Determine the [x, y] coordinate at the center of the cell enclosing the given text.  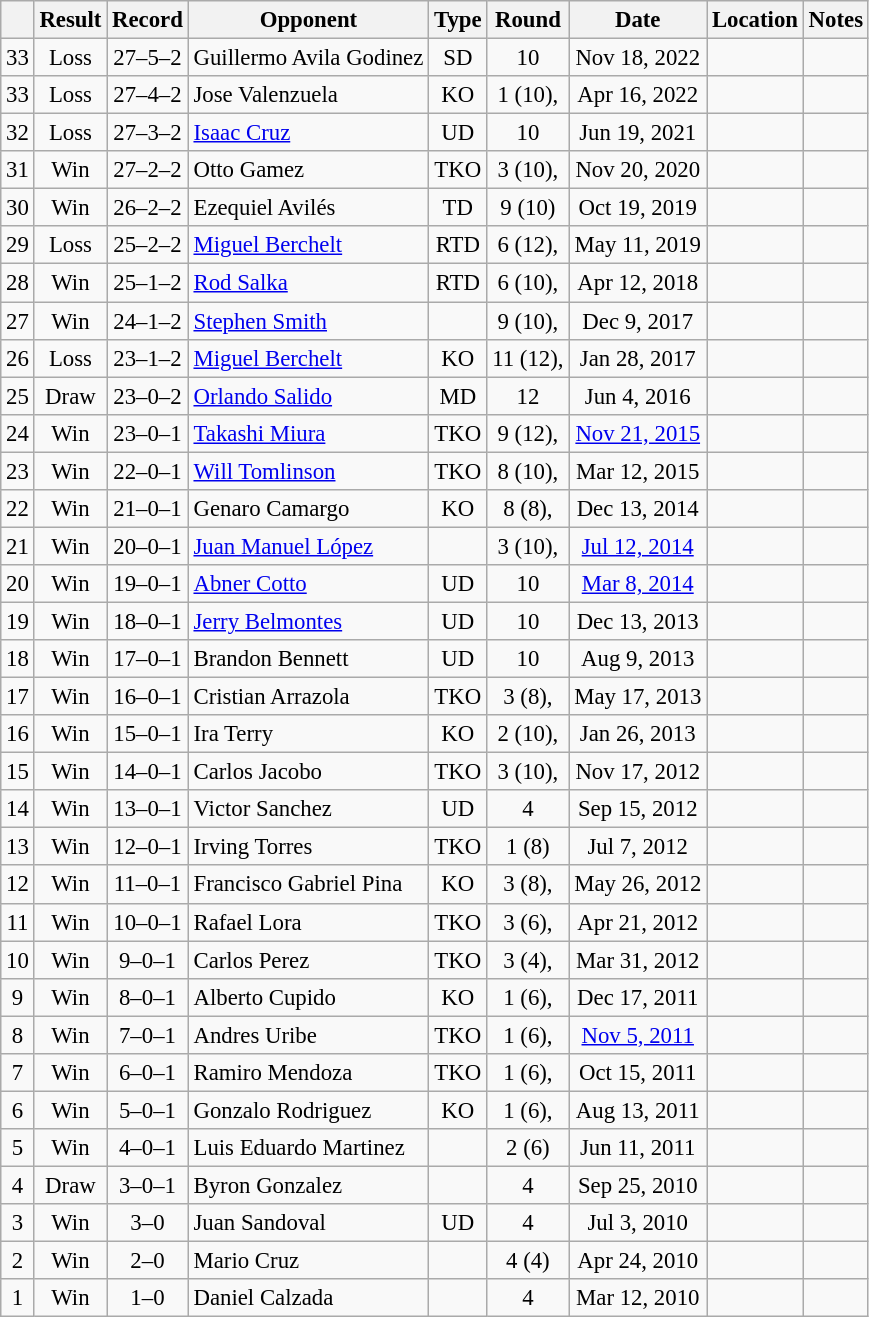
31 [18, 170]
Carlos Jacobo [308, 772]
8–0–1 [148, 997]
Sep 25, 2010 [638, 1185]
Dec 13, 2014 [638, 509]
8 [18, 1035]
Record [148, 20]
1–0 [148, 1298]
Aug 13, 2011 [638, 1110]
8 (8), [528, 509]
4 (4) [528, 1261]
Otto Gamez [308, 170]
Round [528, 20]
29 [18, 245]
23–0–1 [148, 433]
15–0–1 [148, 734]
26–2–2 [148, 208]
6 (12), [528, 245]
Stephen Smith [308, 321]
24 [18, 433]
18 [18, 659]
14–0–1 [148, 772]
Nov 5, 2011 [638, 1035]
27–3–2 [148, 133]
8 (10), [528, 471]
Takashi Miura [308, 433]
19–0–1 [148, 584]
3 (4), [528, 960]
26 [18, 358]
13 [18, 847]
23–0–2 [148, 396]
May 11, 2019 [638, 245]
Type [458, 20]
7 [18, 1073]
Andres Uribe [308, 1035]
Rafael Lora [308, 922]
21 [18, 546]
May 17, 2013 [638, 697]
27 [18, 321]
9 (10) [528, 208]
3–0 [148, 1223]
3 [18, 1223]
1 (8) [528, 847]
Jul 7, 2012 [638, 847]
4–0–1 [148, 1148]
Dec 9, 2017 [638, 321]
22–0–1 [148, 471]
11–0–1 [148, 885]
10–0–1 [148, 922]
Will Tomlinson [308, 471]
9 [18, 997]
5 [18, 1148]
MD [458, 396]
27–2–2 [148, 170]
Result [70, 20]
2–0 [148, 1261]
Nov 17, 2012 [638, 772]
11 (12), [528, 358]
Notes [836, 20]
Apr 21, 2012 [638, 922]
9 (10), [528, 321]
Oct 19, 2019 [638, 208]
25 [18, 396]
Nov 18, 2022 [638, 58]
27–5–2 [148, 58]
Jul 3, 2010 [638, 1223]
24–1–2 [148, 321]
16–0–1 [148, 697]
Dec 13, 2013 [638, 621]
17 [18, 697]
Daniel Calzada [308, 1298]
Guillermo Avila Godinez [308, 58]
25–2–2 [148, 245]
TD [458, 208]
20–0–1 [148, 546]
Carlos Perez [308, 960]
Genaro Camargo [308, 509]
2 (6) [528, 1148]
13–0–1 [148, 809]
32 [18, 133]
6–0–1 [148, 1073]
16 [18, 734]
Brandon Bennett [308, 659]
19 [18, 621]
Cristian Arrazola [308, 697]
Opponent [308, 20]
Date [638, 20]
12–0–1 [148, 847]
Abner Cotto [308, 584]
14 [18, 809]
Mar 12, 2015 [638, 471]
SD [458, 58]
9 (12), [528, 433]
3 (6), [528, 922]
Apr 24, 2010 [638, 1261]
Nov 20, 2020 [638, 170]
Jul 12, 2014 [638, 546]
Aug 9, 2013 [638, 659]
23–1–2 [148, 358]
Orlando Salido [308, 396]
20 [18, 584]
21–0–1 [148, 509]
Jose Valenzuela [308, 95]
28 [18, 283]
Mario Cruz [308, 1261]
Jan 26, 2013 [638, 734]
6 (10), [528, 283]
15 [18, 772]
30 [18, 208]
1 (10), [528, 95]
23 [18, 471]
1 [18, 1298]
6 [18, 1110]
Luis Eduardo Martinez [308, 1148]
7–0–1 [148, 1035]
9–0–1 [148, 960]
Apr 12, 2018 [638, 283]
Jun 4, 2016 [638, 396]
Rod Salka [308, 283]
Gonzalo Rodriguez [308, 1110]
Ramiro Mendoza [308, 1073]
Victor Sanchez [308, 809]
Ira Terry [308, 734]
Alberto Cupido [308, 997]
May 26, 2012 [638, 885]
18–0–1 [148, 621]
Dec 17, 2011 [638, 997]
5–0–1 [148, 1110]
Location [756, 20]
Apr 16, 2022 [638, 95]
2 [18, 1261]
Jan 28, 2017 [638, 358]
Oct 15, 2011 [638, 1073]
3–0–1 [148, 1185]
Mar 12, 2010 [638, 1298]
Irving Torres [308, 847]
Isaac Cruz [308, 133]
17–0–1 [148, 659]
Jun 19, 2021 [638, 133]
Sep 15, 2012 [638, 809]
Byron Gonzalez [308, 1185]
Ezequiel Avilés [308, 208]
Juan Manuel López [308, 546]
Mar 8, 2014 [638, 584]
Jun 11, 2011 [638, 1148]
2 (10), [528, 734]
Nov 21, 2015 [638, 433]
11 [18, 922]
22 [18, 509]
Jerry Belmontes [308, 621]
27–4–2 [148, 95]
25–1–2 [148, 283]
Juan Sandoval [308, 1223]
Mar 31, 2012 [638, 960]
Francisco Gabriel Pina [308, 885]
